Return [X, Y] of the center of cell containing provided text 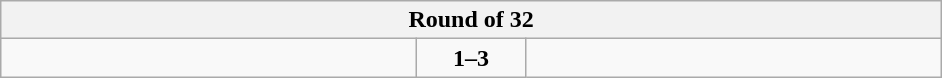
1–3 [472, 58]
Round of 32 [472, 20]
